Return (x, y) of the center of cell containing provided text 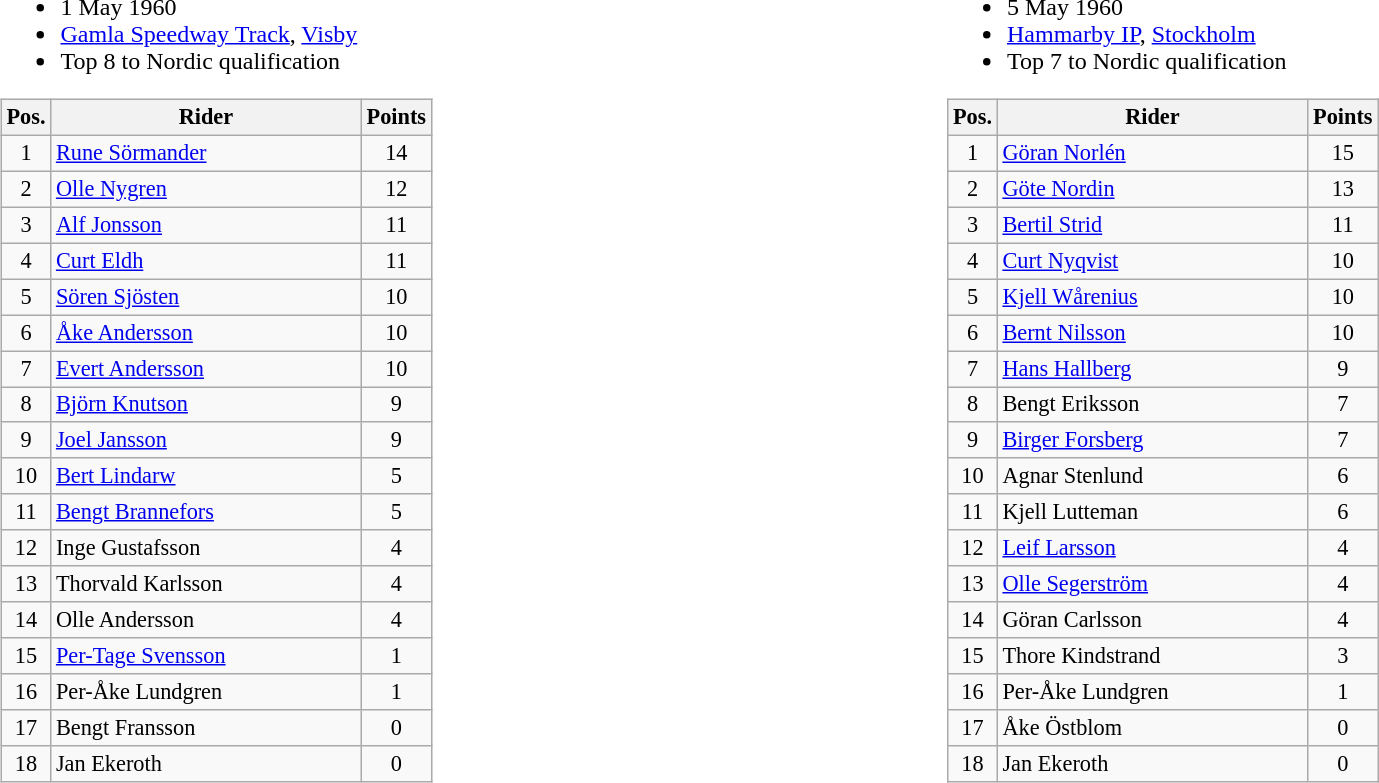
Joel Jansson (206, 440)
Hans Hallberg (1152, 369)
Bert Lindarw (206, 476)
Bengt Eriksson (1152, 404)
Bengt Brannefors (206, 512)
Björn Knutson (206, 404)
Olle Segerström (1152, 584)
Curt Eldh (206, 261)
Thorvald Karlsson (206, 584)
Olle Nygren (206, 189)
Åke Andersson (206, 333)
Göran Norlén (1152, 153)
Per-Tage Svensson (206, 656)
Evert Andersson (206, 369)
Kjell Lutteman (1152, 512)
Birger Forsberg (1152, 440)
Sören Sjösten (206, 297)
Alf Jonsson (206, 225)
Thore Kindstrand (1152, 656)
Bertil Strid (1152, 225)
Leif Larsson (1152, 548)
Curt Nyqvist (1152, 261)
Agnar Stenlund (1152, 476)
Bengt Fransson (206, 728)
Åke Östblom (1152, 728)
Bernt Nilsson (1152, 333)
Olle Andersson (206, 620)
Kjell Wårenius (1152, 297)
Göte Nordin (1152, 189)
Inge Gustafsson (206, 548)
Göran Carlsson (1152, 620)
Rune Sörmander (206, 153)
